For the text-containing cell, return its midpoint in [X, Y] coordinate format. 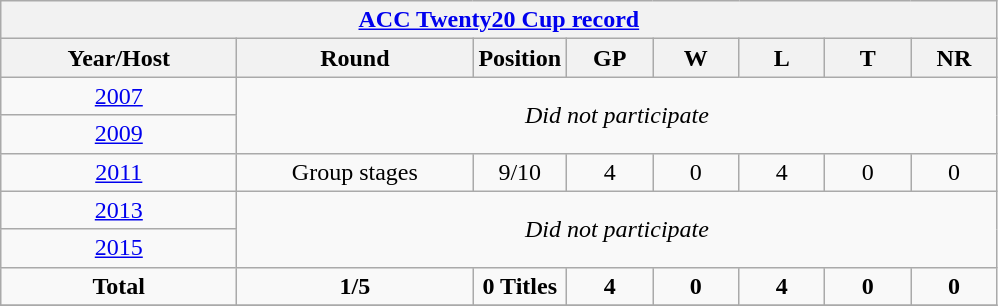
Total [119, 286]
NR [954, 58]
Position [520, 58]
0 Titles [520, 286]
2015 [119, 248]
2011 [119, 172]
Round [355, 58]
2007 [119, 96]
GP [610, 58]
9/10 [520, 172]
T [868, 58]
ACC Twenty20 Cup record [499, 20]
2009 [119, 134]
2013 [119, 210]
1/5 [355, 286]
Group stages [355, 172]
Year/Host [119, 58]
W [696, 58]
L [782, 58]
